Search for the cell housing the specified text and yield its (x, y) center coordinate. 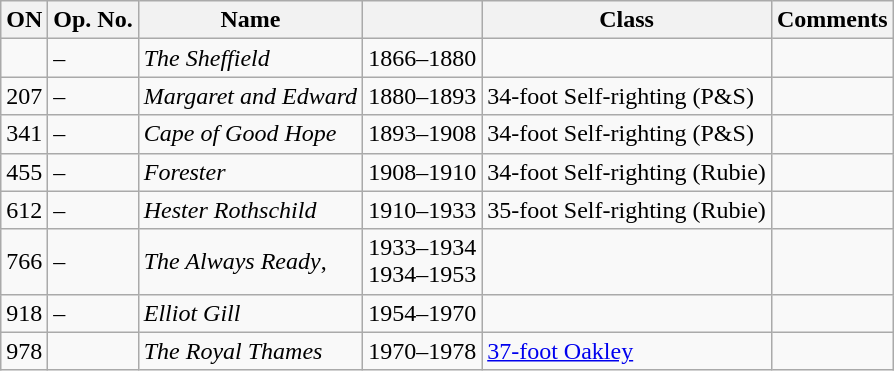
207 (24, 96)
612 (24, 210)
1910–1933 (422, 210)
37-foot Oakley (627, 351)
766 (24, 262)
34-foot Self-righting (Rubie) (627, 172)
Margaret and Edward (250, 96)
The Always Ready, (250, 262)
1866–1880 (422, 58)
Comments (832, 20)
The Sheffield (250, 58)
Elliot Gill (250, 313)
Name (250, 20)
1880–1893 (422, 96)
1954–1970 (422, 313)
Cape of Good Hope (250, 134)
Forester (250, 172)
Hester Rothschild (250, 210)
978 (24, 351)
1933–19341934–1953 (422, 262)
1908–1910 (422, 172)
1970–1978 (422, 351)
Class (627, 20)
ON (24, 20)
918 (24, 313)
455 (24, 172)
341 (24, 134)
The Royal Thames (250, 351)
1893–1908 (422, 134)
35-foot Self-righting (Rubie) (627, 210)
Op. No. (93, 20)
